Determine the [X, Y] coordinate at the center of the cell enclosing the given text.  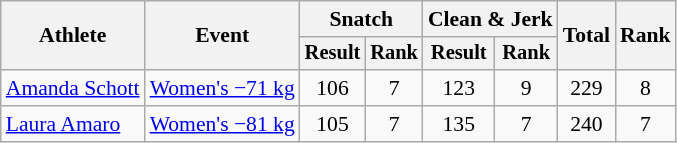
229 [586, 88]
105 [333, 124]
Snatch [362, 19]
Women's −71 kg [222, 88]
123 [459, 88]
Total [586, 36]
106 [333, 88]
8 [646, 88]
240 [586, 124]
Amanda Schott [73, 88]
Athlete [73, 36]
9 [526, 88]
Event [222, 36]
Clean & Jerk [490, 19]
135 [459, 124]
Laura Amaro [73, 124]
Women's −81 kg [222, 124]
